Identify which cell holds the provided text, then report its (x, y) central coordinate. 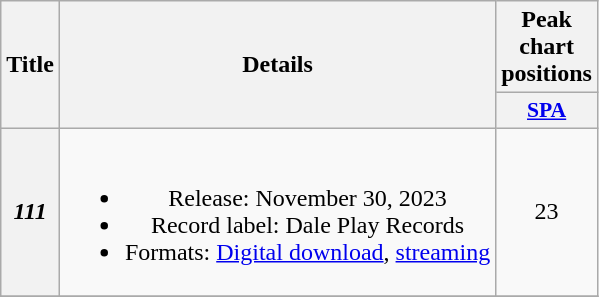
Peak chart positions (547, 47)
Release: November 30, 2023Record label: Dale Play RecordsFormats: Digital download, streaming (277, 212)
Title (30, 65)
23 (547, 212)
SPA (547, 111)
Details (277, 65)
111 (30, 212)
